From the cell containing the given text, extract its center point as (x, y) coordinate. 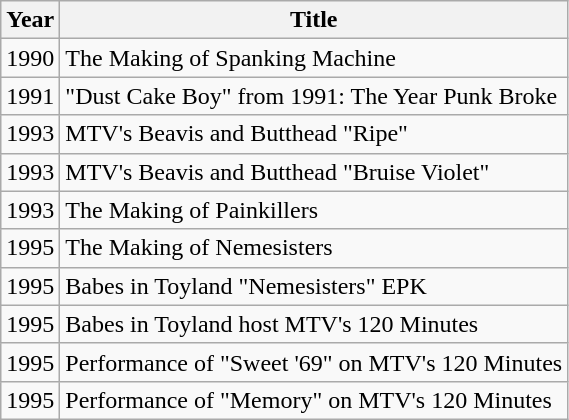
Performance of "Memory" on MTV's 120 Minutes (314, 400)
Title (314, 20)
Babes in Toyland "Nemesisters" EPK (314, 286)
1990 (30, 58)
MTV's Beavis and Butthead "Ripe" (314, 134)
"Dust Cake Boy" from 1991: The Year Punk Broke (314, 96)
The Making of Painkillers (314, 210)
MTV's Beavis and Butthead "Bruise Violet" (314, 172)
Performance of "Sweet '69" on MTV's 120 Minutes (314, 362)
The Making of Nemesisters (314, 248)
1991 (30, 96)
Babes in Toyland host MTV's 120 Minutes (314, 324)
The Making of Spanking Machine (314, 58)
Year (30, 20)
